Return the [x, y] coordinate for the center point of the cell that contains the specified text.  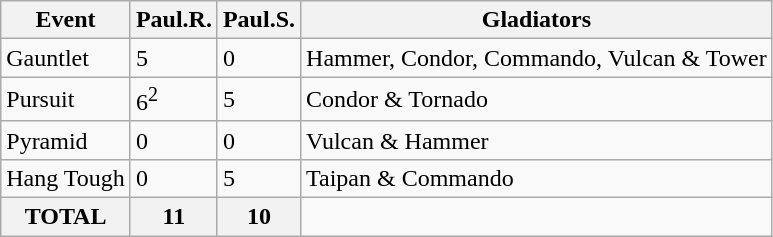
Hang Tough [66, 178]
Vulcan & Hammer [537, 140]
10 [258, 217]
Gladiators [537, 20]
Hammer, Condor, Commando, Vulcan & Tower [537, 58]
Paul.S. [258, 20]
Condor & Tornado [537, 100]
62 [174, 100]
Paul.R. [174, 20]
TOTAL [66, 217]
Event [66, 20]
Pursuit [66, 100]
Taipan & Commando [537, 178]
11 [174, 217]
Gauntlet [66, 58]
Pyramid [66, 140]
